From the cell containing the given text, extract its center point as (x, y) coordinate. 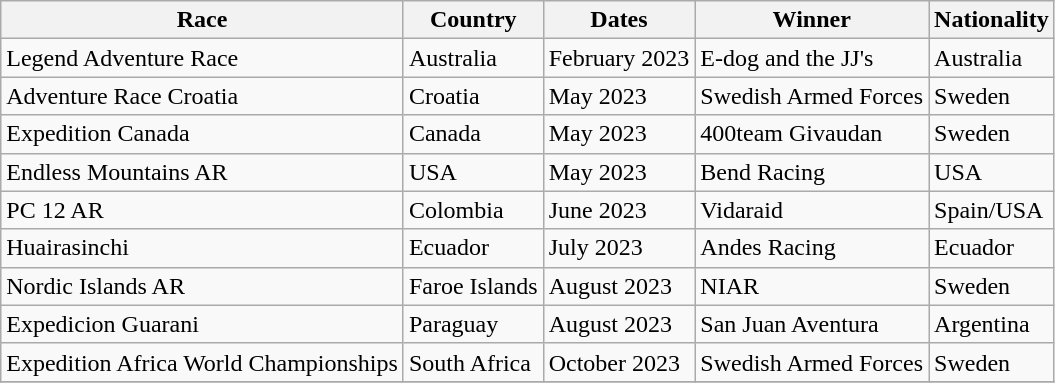
Race (202, 20)
E-dog and the JJ's (812, 58)
Country (473, 20)
Expedicion Guarani (202, 324)
Argentina (992, 324)
Vidaraid (812, 210)
Bend Racing (812, 172)
Canada (473, 134)
Faroe Islands (473, 286)
Endless Mountains AR (202, 172)
July 2023 (619, 248)
Croatia (473, 96)
Dates (619, 20)
San Juan Aventura (812, 324)
Paraguay (473, 324)
June 2023 (619, 210)
Nationality (992, 20)
Nordic Islands AR (202, 286)
PC 12 AR (202, 210)
South Africa (473, 362)
400team Givaudan (812, 134)
Spain/USA (992, 210)
Colombia (473, 210)
Andes Racing (812, 248)
NIAR (812, 286)
Legend Adventure Race (202, 58)
October 2023 (619, 362)
Expedition Africa World Championships (202, 362)
Adventure Race Croatia (202, 96)
Huairasinchi (202, 248)
Expedition Canada (202, 134)
February 2023 (619, 58)
Winner (812, 20)
